Pinpoint the cell where the given text exists, returning its (x, y) midpoint coordinate. 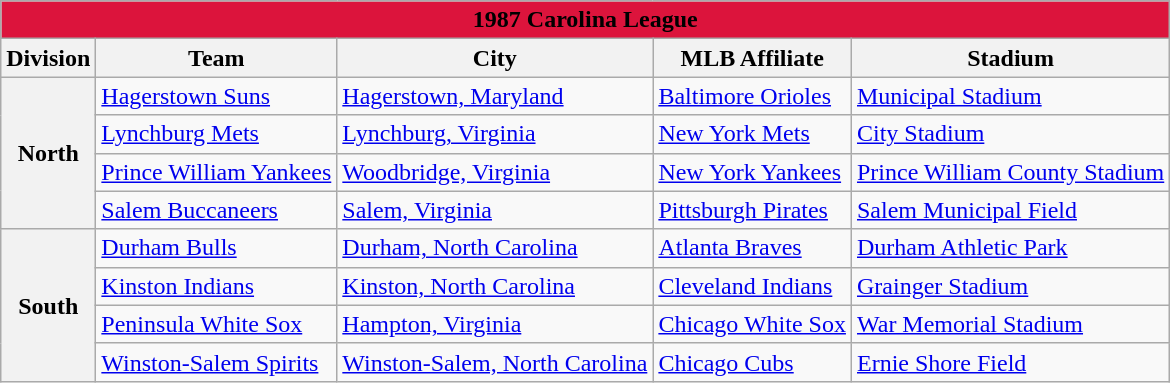
New York Mets (752, 134)
Lynchburg Mets (216, 134)
Hampton, Virginia (495, 324)
War Memorial Stadium (1010, 324)
Grainger Stadium (1010, 286)
Division (48, 58)
Hagerstown Suns (216, 96)
Winston-Salem, North Carolina (495, 362)
Atlanta Braves (752, 248)
Woodbridge, Virginia (495, 172)
Pittsburgh Pirates (752, 210)
Chicago White Sox (752, 324)
Durham Bulls (216, 248)
Prince William County Stadium (1010, 172)
Peninsula White Sox (216, 324)
Salem, Virginia (495, 210)
Kinston, North Carolina (495, 286)
Cleveland Indians (752, 286)
Hagerstown, Maryland (495, 96)
Winston-Salem Spirits (216, 362)
Salem Municipal Field (1010, 210)
North (48, 153)
Municipal Stadium (1010, 96)
Prince William Yankees (216, 172)
City (495, 58)
Team (216, 58)
MLB Affiliate (752, 58)
New York Yankees (752, 172)
Chicago Cubs (752, 362)
Ernie Shore Field (1010, 362)
Kinston Indians (216, 286)
South (48, 305)
Stadium (1010, 58)
Lynchburg, Virginia (495, 134)
Durham Athletic Park (1010, 248)
Salem Buccaneers (216, 210)
1987 Carolina League (586, 20)
Durham, North Carolina (495, 248)
City Stadium (1010, 134)
Baltimore Orioles (752, 96)
